Determine the (X, Y) coordinate at the center of the cell enclosing the given text.  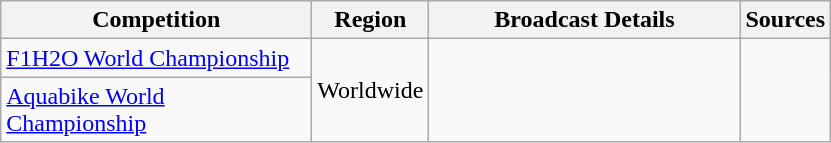
Broadcast Details (584, 20)
Region (370, 20)
Worldwide (370, 90)
Sources (786, 20)
Aquabike World Championship (156, 110)
F1H2O World Championship (156, 58)
Competition (156, 20)
